Search for the cell housing the specified text and yield its (x, y) center coordinate. 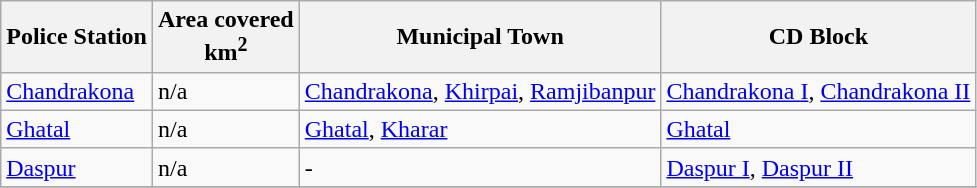
Chandrakona (77, 91)
Police Station (77, 37)
Daspur I, Daspur II (818, 167)
- (480, 167)
Municipal Town (480, 37)
CD Block (818, 37)
Chandrakona I, Chandrakona II (818, 91)
Daspur (77, 167)
Chandrakona, Khirpai, Ramjibanpur (480, 91)
Area coveredkm2 (226, 37)
Ghatal, Kharar (480, 129)
